Output the (x, y) coordinate of the center of the cell containing the given text.  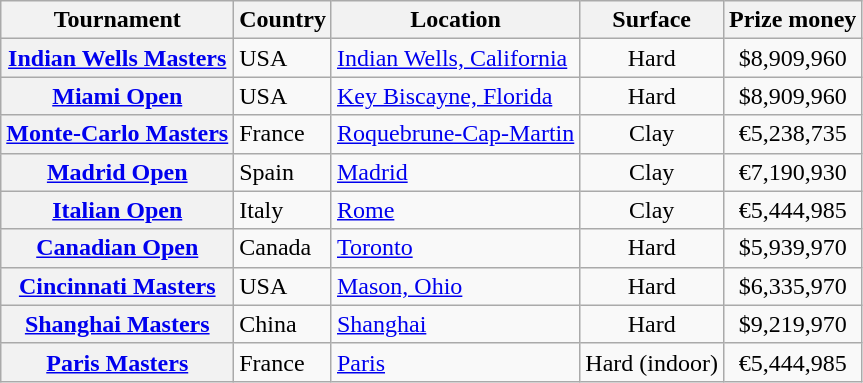
$5,939,970 (793, 248)
Indian Wells Masters (118, 58)
Canadian Open (118, 248)
Toronto (455, 248)
Country (283, 20)
Shanghai Masters (118, 324)
€7,190,930 (793, 172)
Canada (283, 248)
Monte-Carlo Masters (118, 134)
Mason, Ohio (455, 286)
Location (455, 20)
Prize money (793, 20)
China (283, 324)
Madrid (455, 172)
Indian Wells, California (455, 58)
Key Biscayne, Florida (455, 96)
$9,219,970 (793, 324)
Cincinnati Masters (118, 286)
Miami Open (118, 96)
Shanghai (455, 324)
€5,238,735 (793, 134)
Italy (283, 210)
Paris (455, 362)
Rome (455, 210)
$6,335,970 (793, 286)
Roquebrune-Cap-Martin (455, 134)
Madrid Open (118, 172)
Tournament (118, 20)
Surface (652, 20)
Paris Masters (118, 362)
Hard (indoor) (652, 362)
Italian Open (118, 210)
Spain (283, 172)
